Pinpoint the cell where the given text exists, returning its (x, y) midpoint coordinate. 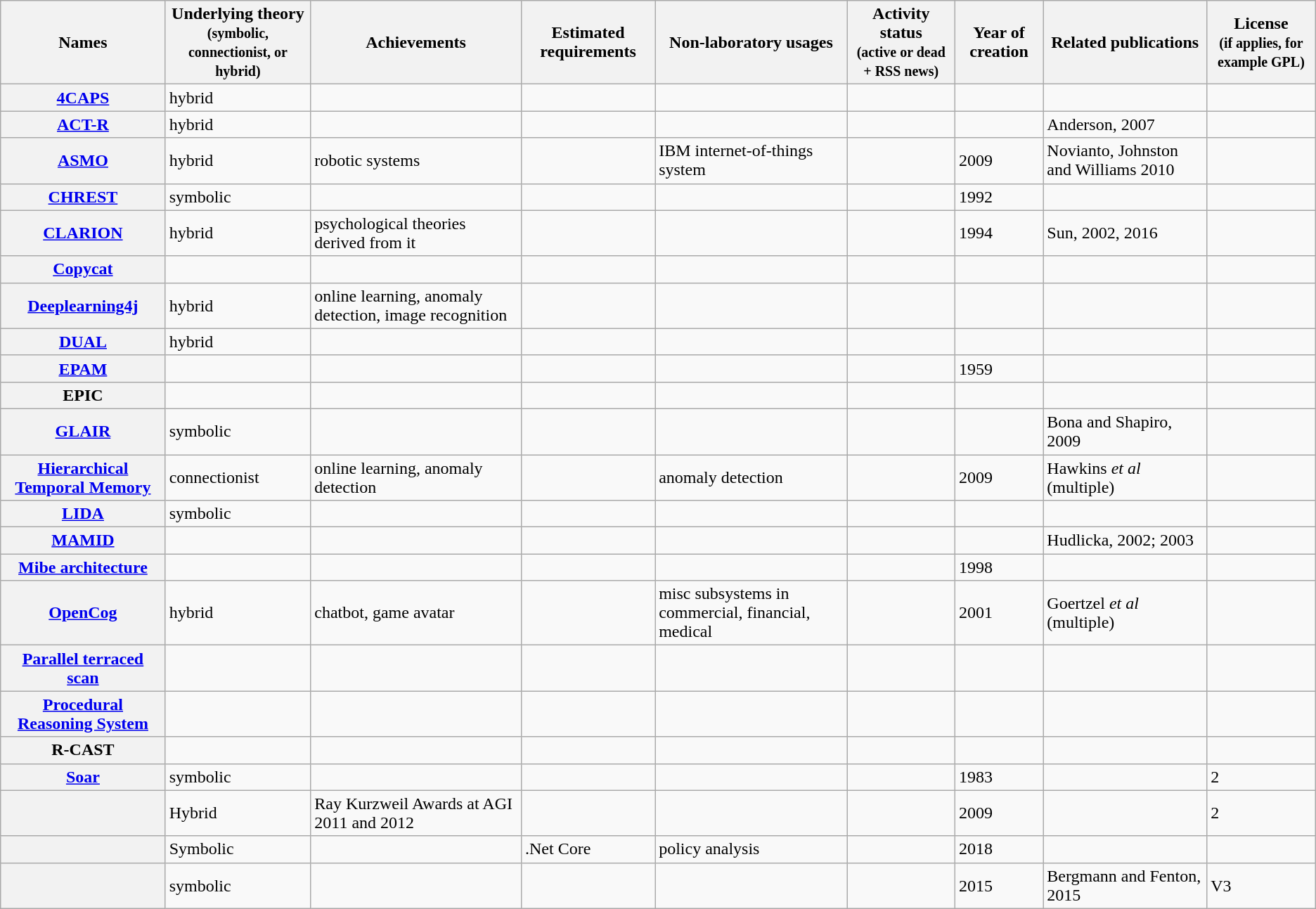
connectionist (238, 477)
Sun, 2002, 2016 (1125, 233)
Bergmann and Fenton, 2015 (1125, 886)
V3 (1261, 886)
2001 (998, 613)
OpenCog (83, 613)
CLARION (83, 233)
robotic systems (416, 160)
Related publications (1125, 42)
Non-laboratory usages (751, 42)
Goertzel et al (multiple) (1125, 613)
EPAM (83, 368)
Hawkins et al (multiple) (1125, 477)
Names (83, 42)
GLAIR (83, 432)
Anderson, 2007 (1125, 124)
anomaly detection (751, 477)
DUAL (83, 342)
Year of creation (998, 42)
online learning, anomaly detection, image recognition (416, 305)
Copycat (83, 269)
psychological theories derived from it (416, 233)
1992 (998, 197)
IBM internet-of-things system (751, 160)
Parallel terraced scan (83, 668)
Underlying theory(symbolic, connectionist, or hybrid) (238, 42)
misc subsystems in commercial, financial, medical (751, 613)
Hybrid (238, 813)
4CAPS (83, 98)
Estimated requirements (588, 42)
Activity status(active or dead + RSS news) (901, 42)
Achievements (416, 42)
Hierarchical Temporal Memory (83, 477)
Symbolic (238, 849)
CHREST (83, 197)
2015 (998, 886)
chatbot, game avatar (416, 613)
License(if applies, for example GPL) (1261, 42)
Deeplearning4j (83, 305)
MAMID (83, 541)
1994 (998, 233)
Bona and Shapiro, 2009 (1125, 432)
ACT-R (83, 124)
.Net Core (588, 849)
Novianto, Johnston and Williams 2010 (1125, 160)
Mibe architecture (83, 567)
online learning, anomaly detection (416, 477)
ASMO (83, 160)
Soar (83, 777)
Hudlicka, 2002; 2003 (1125, 541)
1983 (998, 777)
EPIC (83, 395)
Ray Kurzweil Awards at AGI 2011 and 2012 (416, 813)
R-CAST (83, 750)
policy analysis (751, 849)
2018 (998, 849)
Procedural Reasoning System (83, 714)
LIDA (83, 514)
1998 (998, 567)
1959 (998, 368)
